Return the [x, y] coordinate for the center point of the cell that contains the specified text.  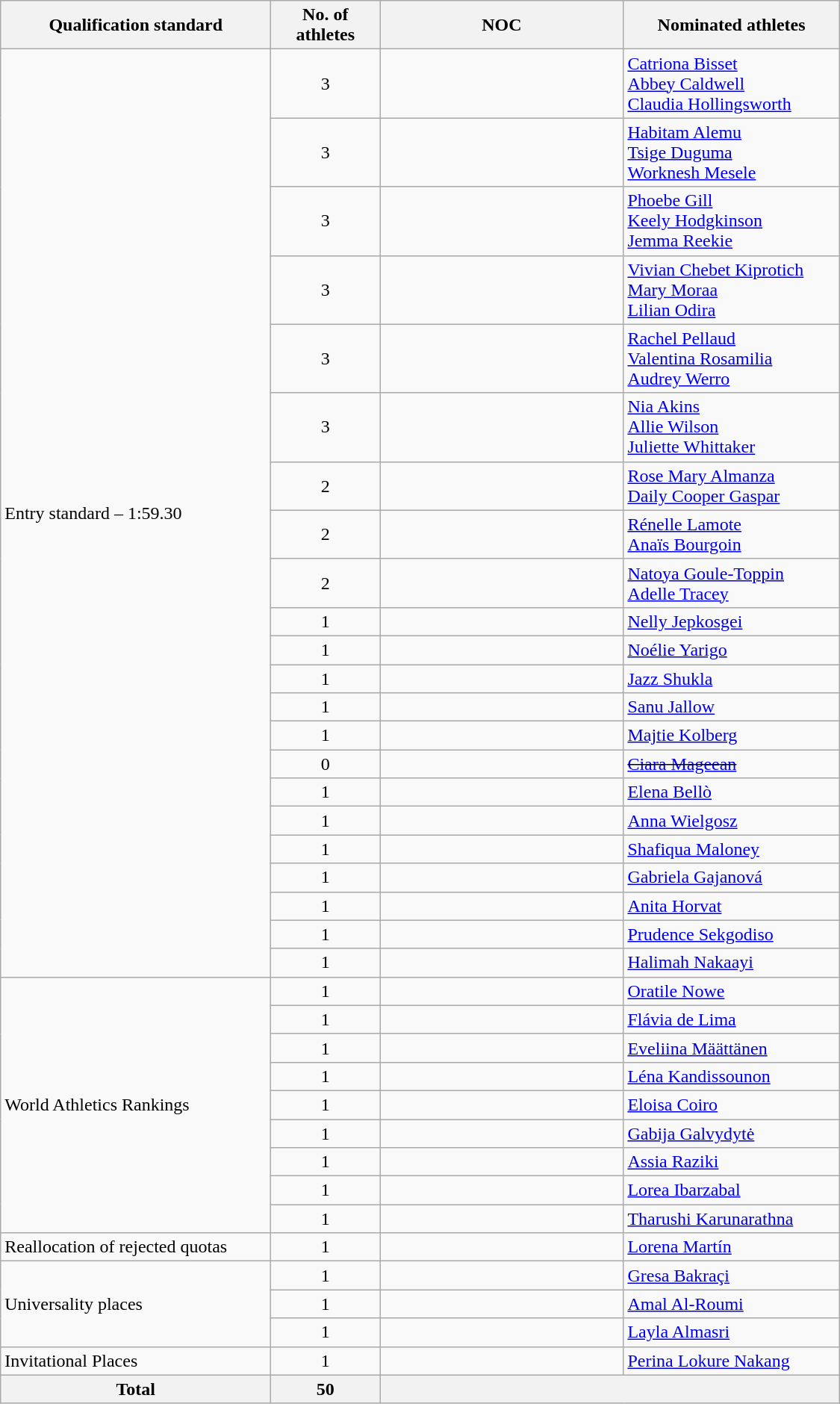
Shafiqua Maloney [732, 849]
Natoya Goule-ToppinAdelle Tracey [732, 583]
Assia Raziki [732, 1162]
Rachel PellaudValentina RosamiliaAudrey Werro [732, 358]
Ciara Mageean [732, 764]
Sanu Jallow [732, 707]
Nia AkinsAllie WilsonJuliette Whittaker [732, 427]
Rose Mary AlmanzaDaily Cooper Gaspar [732, 485]
Catriona BissetAbbey CaldwellClaudia Hollingsworth [732, 84]
Nelly Jepkosgei [732, 621]
Anita Horvat [732, 906]
Universality places [136, 1304]
Gabija Galvydytė [732, 1133]
Tharushi Karunarathna [732, 1219]
Oratile Nowe [732, 991]
Eveliina Määttänen [732, 1048]
Gresa Bakraçi [732, 1276]
Elena Bellò [732, 792]
Prudence Sekgodiso [732, 934]
Phoebe GillKeely HodgkinsonJemma Reekie [732, 221]
Reallocation of rejected quotas [136, 1247]
No. of athletes [326, 25]
Noélie Yarigo [732, 650]
0 [326, 764]
Majtie Kolberg [732, 736]
Qualification standard [136, 25]
Eloisa Coiro [732, 1105]
Rénelle LamoteAnaïs Bourgoin [732, 535]
Invitational Places [136, 1361]
50 [326, 1389]
Amal Al-Roumi [732, 1304]
World Athletics Rankings [136, 1105]
Habitam AlemuTsige DugumaWorknesh Mesele [732, 152]
Lorea Ibarzabal [732, 1190]
NOC [502, 25]
Lorena Martín [732, 1247]
Jazz Shukla [732, 679]
Perina Lokure Nakang [732, 1361]
Entry standard – 1:59.30 [136, 513]
Flávia de Lima [732, 1019]
Vivian Chebet KiprotichMary MoraaLilian Odira [732, 290]
Total [136, 1389]
Halimah Nakaayi [732, 963]
Layla Almasri [732, 1332]
Gabriela Gajanová [732, 877]
Nominated athletes [732, 25]
Léna Kandissounon [732, 1076]
Anna Wielgosz [732, 821]
